Return [X, Y] of the center of cell containing provided text 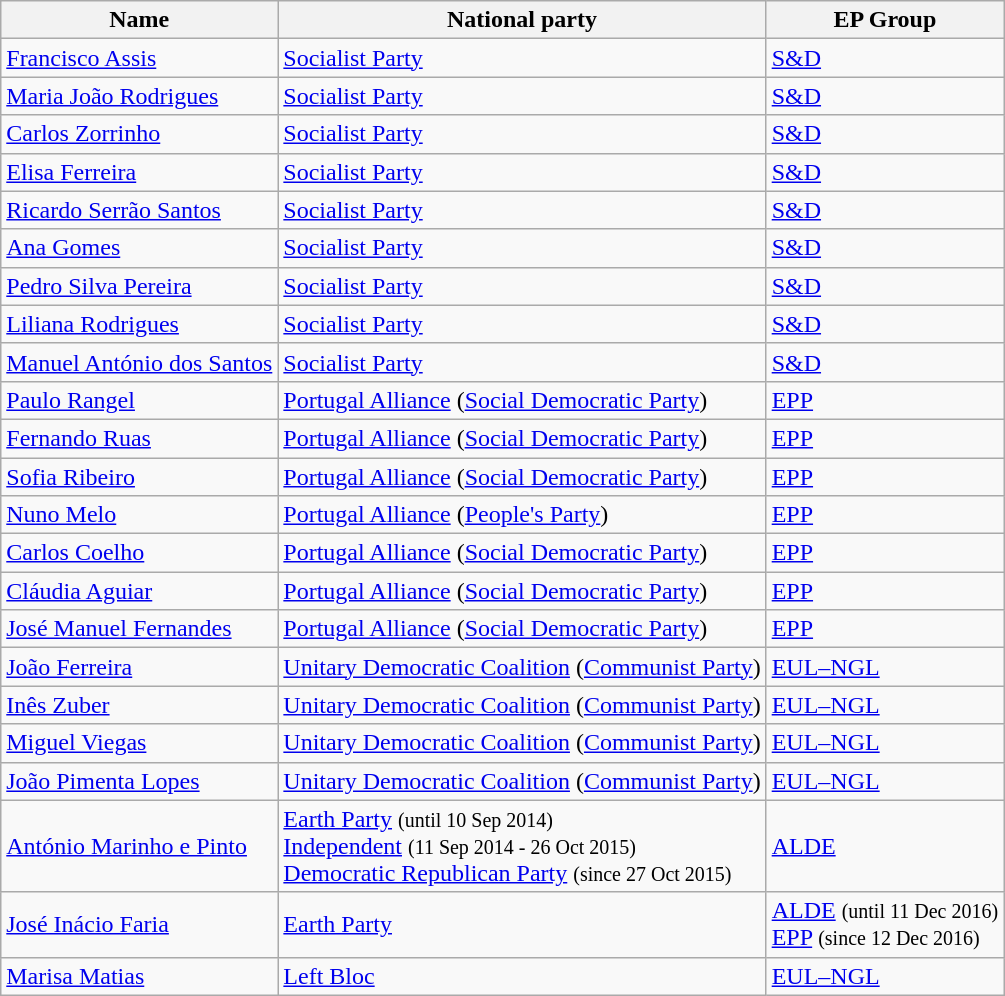
Carlos Zorrinho [140, 134]
Earth Party [522, 924]
National party [522, 20]
Paulo Rangel [140, 400]
Name [140, 20]
ALDE [884, 846]
Pedro Silva Pereira [140, 286]
Cláudia Aguiar [140, 591]
Fernando Ruas [140, 438]
Marisa Matias [140, 976]
José Manuel Fernandes [140, 629]
Manuel António dos Santos [140, 362]
Ricardo Serrão Santos [140, 210]
ALDE (until 11 Dec 2016) EPP (since 12 Dec 2016) [884, 924]
Inês Zuber [140, 705]
Maria João Rodrigues [140, 96]
Miguel Viegas [140, 743]
Sofia Ribeiro [140, 477]
José Inácio Faria [140, 924]
EP Group [884, 20]
Liliana Rodrigues [140, 324]
Ana Gomes [140, 248]
Elisa Ferreira [140, 172]
João Pimenta Lopes [140, 781]
António Marinho e Pinto [140, 846]
Left Bloc [522, 976]
Portugal Alliance (People's Party) [522, 515]
Nuno Melo [140, 515]
João Ferreira [140, 667]
Earth Party (until 10 Sep 2014) Independent (11 Sep 2014 - 26 Oct 2015) Democratic Republican Party (since 27 Oct 2015) [522, 846]
Francisco Assis [140, 58]
Carlos Coelho [140, 553]
